Identify which cell holds the provided text, then report its (x, y) central coordinate. 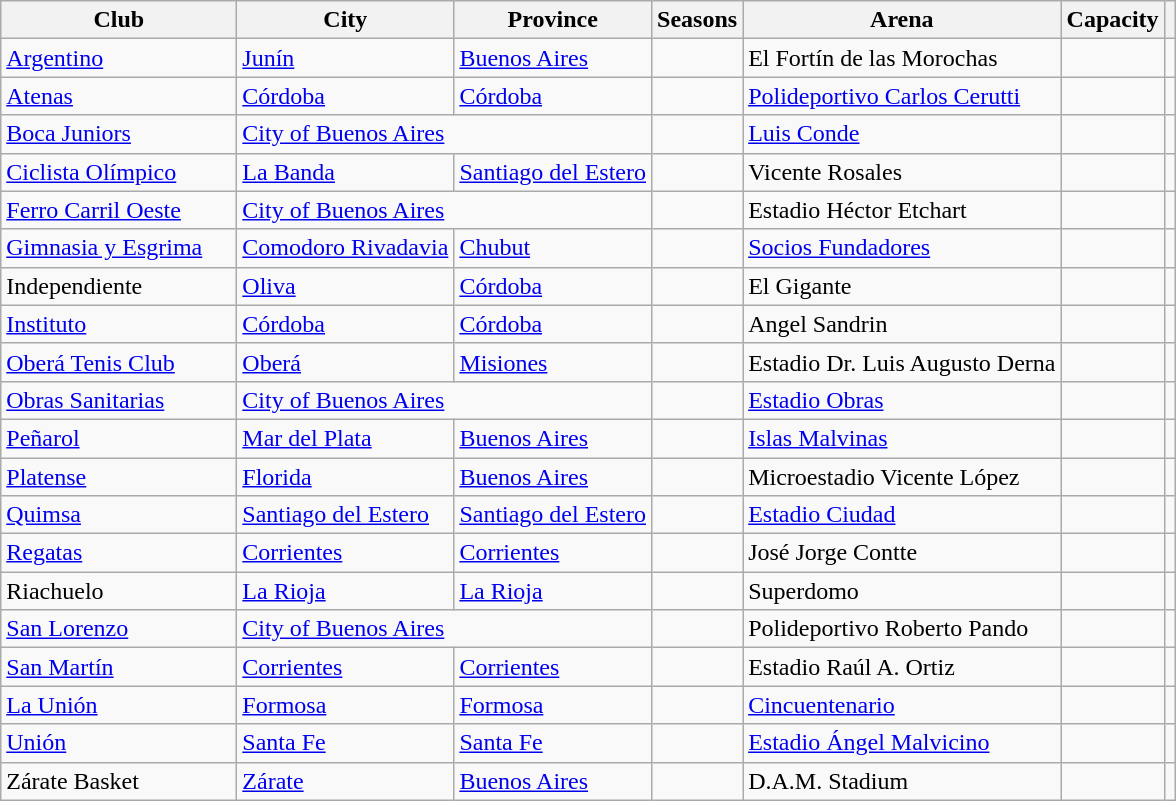
Obras Sanitarias (119, 400)
Riachuelo (119, 591)
Polideportivo Carlos Cerutti (902, 96)
Superdomo (902, 591)
Oberá Tenis Club (119, 362)
Estadio Héctor Etchart (902, 210)
Angel Sandrin (902, 324)
José Jorge Contte (902, 553)
La Unión (119, 705)
D.A.M. Stadium (902, 781)
Capacity (1112, 20)
Oliva (346, 286)
Mar del Plata (346, 438)
Luis Conde (902, 134)
Atenas (119, 96)
Socios Fundadores (902, 248)
Zárate Basket (119, 781)
Estadio Ciudad (902, 515)
Islas Malvinas (902, 438)
Unión (119, 743)
Gimnasia y Esgrima (119, 248)
Club (119, 20)
El Gigante (902, 286)
Regatas (119, 553)
San Martín (119, 667)
Florida (346, 477)
Seasons (698, 20)
Argentino (119, 58)
Vicente Rosales (902, 172)
Estadio Obras (902, 400)
Cincuentenario (902, 705)
Ciclista Olímpico (119, 172)
Microestadio Vicente López (902, 477)
Comodoro Rivadavia (346, 248)
Boca Juniors (119, 134)
Zárate (346, 781)
Platense (119, 477)
Peñarol (119, 438)
Province (553, 20)
Arena (902, 20)
San Lorenzo (119, 629)
Polideportivo Roberto Pando (902, 629)
Quimsa (119, 515)
Oberá (346, 362)
Estadio Dr. Luis Augusto Derna (902, 362)
Chubut (553, 248)
El Fortín de las Morochas (902, 58)
Estadio Ángel Malvicino (902, 743)
Instituto (119, 324)
Junín (346, 58)
Estadio Raúl A. Ortiz (902, 667)
City (346, 20)
La Banda (346, 172)
Ferro Carril Oeste (119, 210)
Misiones (553, 362)
Independiente (119, 286)
